Find where the given text appears and provide that cell's center as (X, Y) coordinate. 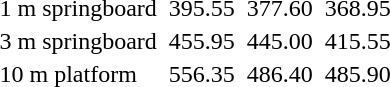
455.95 (202, 41)
445.00 (280, 41)
